For the text-containing cell, return its midpoint in [x, y] coordinate format. 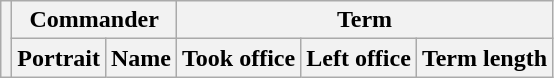
Portrait [59, 58]
Name [140, 58]
Left office [359, 58]
Took office [239, 58]
Term length [484, 58]
Commander [94, 20]
Term [365, 20]
